Output the [X, Y] coordinate of the center of the cell containing the given text.  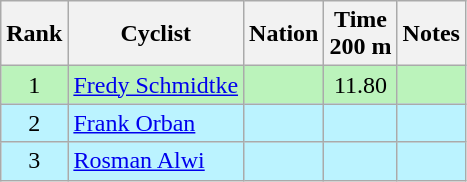
Rank [34, 34]
Frank Orban [156, 123]
Notes [431, 34]
Cyclist [156, 34]
2 [34, 123]
Nation [284, 34]
1 [34, 85]
Fredy Schmidtke [156, 85]
3 [34, 161]
Time200 m [360, 34]
11.80 [360, 85]
Rosman Alwi [156, 161]
